Search for the cell housing the specified text and yield its (X, Y) center coordinate. 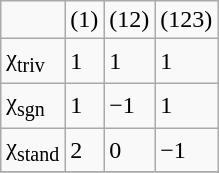
χtriv (33, 61)
χstand (33, 150)
(123) (186, 20)
(12) (130, 20)
(1) (84, 20)
2 (84, 150)
0 (130, 150)
χsgn (33, 105)
